Identify which cell holds the provided text, then report its [x, y] central coordinate. 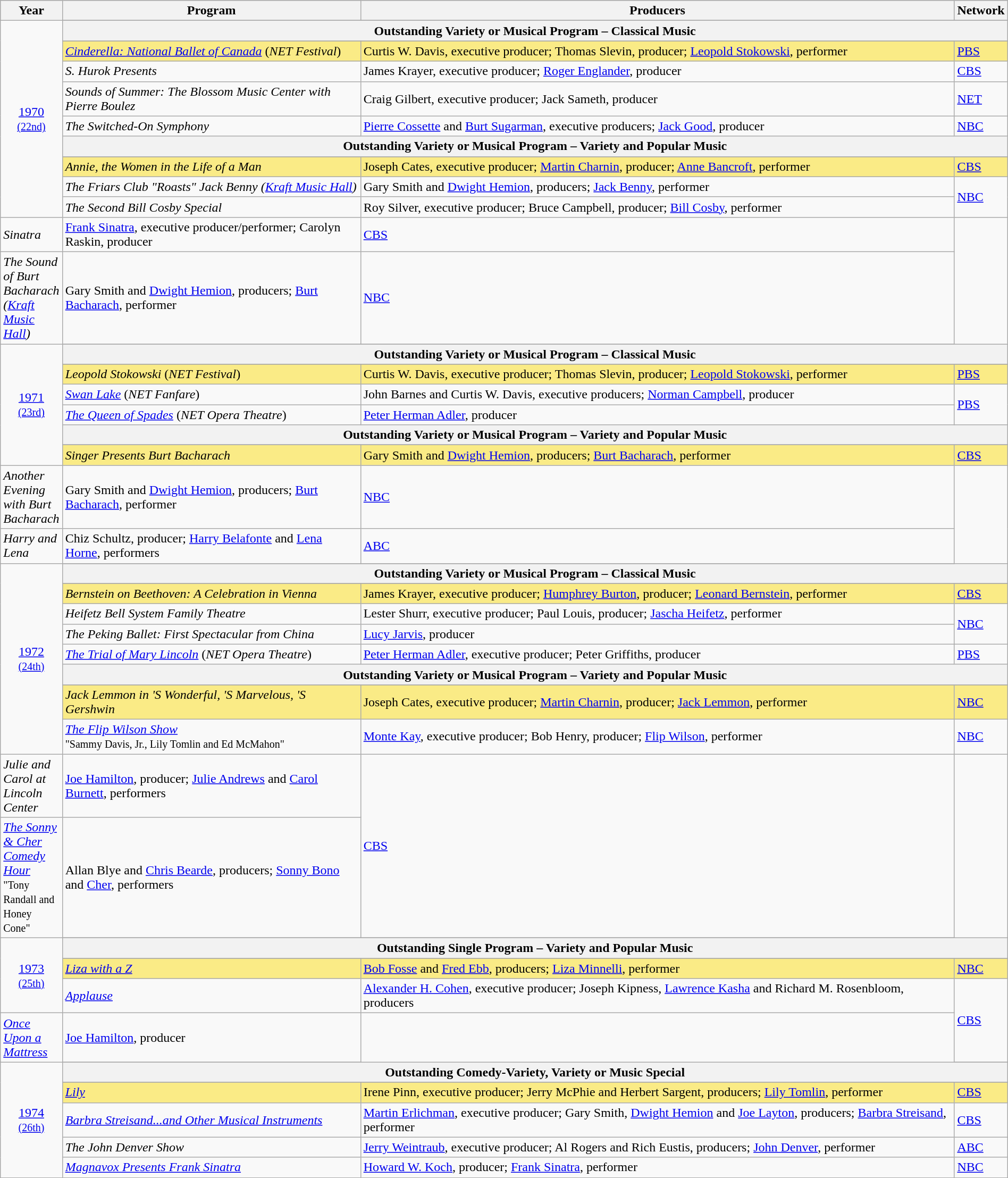
The Trial of Mary Lincoln (NET Opera Theatre) [212, 654]
Liza with a Z [212, 968]
Martin Erlichman, executive producer; Gary Smith, Dwight Hemion and Joe Layton, producers; Barbra Streisand, performer [657, 1120]
Howard W. Koch, producer; Frank Sinatra, performer [657, 1167]
Sounds of Summer: The Blossom Music Center with Pierre Boulez [212, 99]
Joe Hamilton, producer; Julie Andrews and Carol Burnett, performers [212, 786]
Gary Smith and Dwight Hemion, producers; Jack Benny, performer [657, 187]
Annie, the Women in the Life of a Man [212, 166]
Swan Lake (NET Fanfare) [212, 395]
James Krayer, executive producer; Humphrey Burton, producer; Leonard Bernstein, performer [657, 594]
Allan Blye and Chris Bearde, producers; Sonny Bono and Cher, performers [212, 878]
Frank Sinatra, executive producer/performer; Carolyn Raskin, producer [212, 234]
Julie and Carol at Lincoln Center [31, 786]
Alexander H. Cohen, executive producer; Joseph Kipness, Lawrence Kasha and Richard M. Rosenbloom, producers [657, 996]
Joseph Cates, executive producer; Martin Charnin, producer; Jack Lemmon, performer [657, 702]
Craig Gilbert, executive producer; Jack Sameth, producer [657, 99]
Irene Pinn, executive producer; Jerry McPhie and Herbert Sargent, producers; Lily Tomlin, performer [657, 1092]
Outstanding Single Program – Variety and Popular Music [535, 948]
1974(26th) [31, 1120]
Leopold Stokowski (NET Festival) [212, 374]
Year [31, 11]
Outstanding Comedy-Variety, Variety or Music Special [535, 1072]
1972(24th) [31, 658]
Bob Fosse and Fred Ebb, producers; Liza Minnelli, performer [657, 968]
The Switched-On Symphony [212, 126]
Pierre Cossette and Burt Sugarman, executive producers; Jack Good, producer [657, 126]
Lester Shurr, executive producer; Paul Louis, producer; Jascha Heifetz, performer [657, 614]
Heifetz Bell System Family Theatre [212, 614]
1970(22nd) [31, 119]
The Sonny & Cher Comedy Hour"Tony Randall and Honey Cone" [31, 878]
Applause [212, 996]
James Krayer, executive producer; Roger Englander, producer [657, 71]
Network [981, 11]
Monte Kay, executive producer; Bob Henry, producer; Flip Wilson, performer [657, 736]
The Peking Ballet: First Spectacular from China [212, 634]
Barbra Streisand...and Other Musical Instruments [212, 1120]
NET [981, 99]
The Flip Wilson Show"Sammy Davis, Jr., Lily Tomlin and Ed McMahon" [212, 736]
Peter Herman Adler, producer [657, 415]
Magnavox Presents Frank Sinatra [212, 1167]
The Friars Club "Roasts" Jack Benny (Kraft Music Hall) [212, 187]
1973(25th) [31, 975]
Another Evening with Burt Bacharach [31, 497]
1971(23rd) [31, 404]
The John Denver Show [212, 1147]
Roy Silver, executive producer; Bruce Campbell, producer; Bill Cosby, performer [657, 207]
Jack Lemmon in 'S Wonderful, 'S Marvelous, 'S Gershwin [212, 702]
Cinderella: National Ballet of Canada (NET Festival) [212, 51]
The Second Bill Cosby Special [212, 207]
Joseph Cates, executive producer; Martin Charnin, producer; Anne Bancroft, performer [657, 166]
Joe Hamilton, producer [212, 1038]
Bernstein on Beethoven: A Celebration in Vienna [212, 594]
Program [212, 11]
S. Hurok Presents [212, 71]
Chiz Schultz, producer; Harry Belafonte and Lena Horne, performers [212, 546]
Producers [657, 11]
Lucy Jarvis, producer [657, 634]
Once Upon a Mattress [31, 1038]
John Barnes and Curtis W. Davis, executive producers; Norman Campbell, producer [657, 395]
Lily [212, 1092]
The Queen of Spades (NET Opera Theatre) [212, 415]
Jerry Weintraub, executive producer; Al Rogers and Rich Eustis, producers; John Denver, performer [657, 1147]
Peter Herman Adler, executive producer; Peter Griffiths, producer [657, 654]
Sinatra [31, 234]
The Sound of Burt Bacharach (Kraft Music Hall) [31, 298]
Harry and Lena [31, 546]
Singer Presents Burt Bacharach [212, 455]
